Provide the (X, Y) coordinate of the cell's center where the given text is located.  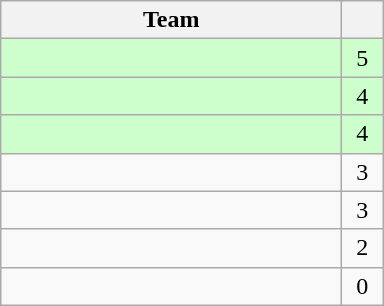
5 (362, 58)
0 (362, 286)
Team (172, 20)
2 (362, 248)
